Find where the given text appears and provide that cell's center as [X, Y] coordinate. 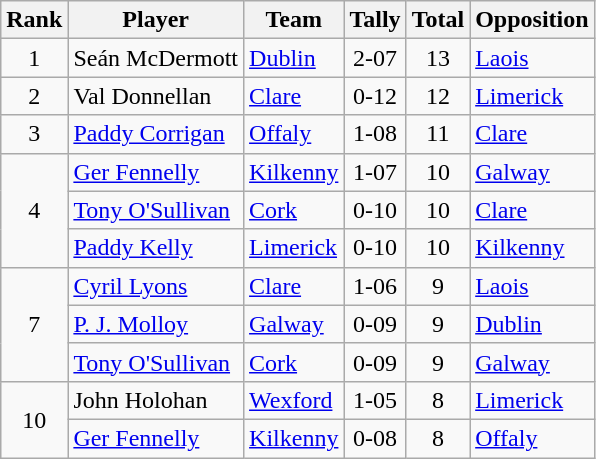
Wexford [294, 400]
John Holohan [156, 400]
Paddy Kelly [156, 248]
Seán McDermott [156, 58]
Team [294, 20]
12 [438, 96]
Opposition [532, 20]
1-06 [375, 286]
P. J. Molloy [156, 324]
1-05 [375, 400]
Cyril Lyons [156, 286]
Val Donnellan [156, 96]
3 [34, 134]
13 [438, 58]
1-07 [375, 172]
7 [34, 324]
2 [34, 96]
Total [438, 20]
1-08 [375, 134]
11 [438, 134]
Rank [34, 20]
2-07 [375, 58]
Player [156, 20]
0-08 [375, 438]
Paddy Corrigan [156, 134]
4 [34, 210]
0-12 [375, 96]
Tally [375, 20]
1 [34, 58]
